For the text-containing cell, return its midpoint in [X, Y] coordinate format. 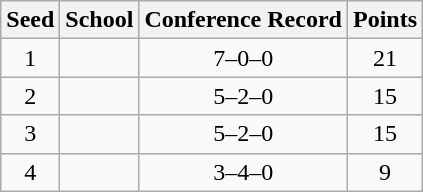
Seed [30, 20]
Conference Record [244, 20]
2 [30, 96]
4 [30, 172]
3 [30, 134]
21 [384, 58]
School [100, 20]
Points [384, 20]
3–4–0 [244, 172]
9 [384, 172]
1 [30, 58]
7–0–0 [244, 58]
